Detect which cell encompasses the target text, then output its (x, y) center coordinate. 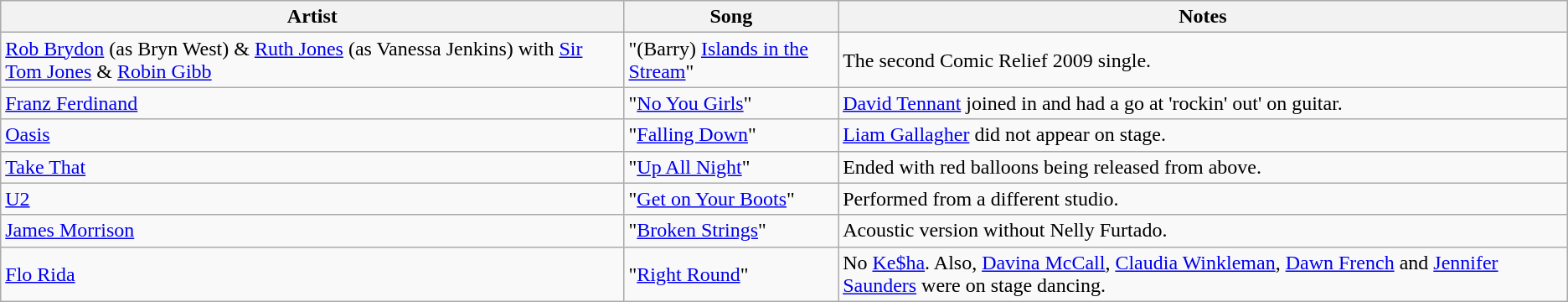
"Right Round" (731, 273)
Flo Rida (312, 273)
"Broken Strings" (731, 231)
James Morrison (312, 231)
Performed from a different studio. (1203, 199)
Oasis (312, 135)
U2 (312, 199)
Franz Ferdinand (312, 103)
Song (731, 17)
"Get on Your Boots" (731, 199)
Artist (312, 17)
The second Comic Relief 2009 single. (1203, 60)
Rob Brydon (as Bryn West) & Ruth Jones (as Vanessa Jenkins) with Sir Tom Jones & Robin Gibb (312, 60)
No Ke$ha. Also, Davina McCall, Claudia Winkleman, Dawn French and Jennifer Saunders were on stage dancing. (1203, 273)
Take That (312, 167)
David Tennant joined in and had a go at 'rockin' out' on guitar. (1203, 103)
"(Barry) Islands in the Stream" (731, 60)
Ended with red balloons being released from above. (1203, 167)
"Falling Down" (731, 135)
Liam Gallagher did not appear on stage. (1203, 135)
"Up All Night" (731, 167)
Notes (1203, 17)
"No You Girls" (731, 103)
Acoustic version without Nelly Furtado. (1203, 231)
